Detect which cell encompasses the target text, then output its (x, y) center coordinate. 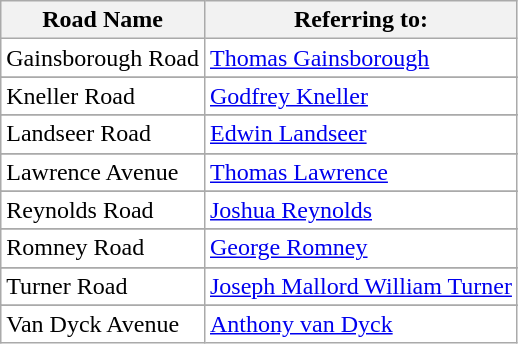
Edwin Landseer (360, 134)
Anthony van Dyck (360, 324)
Road Name (103, 20)
Gainsborough Road (103, 58)
Referring to: (360, 20)
Reynolds Road (103, 210)
Landseer Road (103, 134)
Turner Road (103, 286)
Kneller Road (103, 96)
Romney Road (103, 248)
Thomas Gainsborough (360, 58)
Godfrey Kneller (360, 96)
Joseph Mallord William Turner (360, 286)
Joshua Reynolds (360, 210)
Thomas Lawrence (360, 172)
Lawrence Avenue (103, 172)
George Romney (360, 248)
Van Dyck Avenue (103, 324)
